Search for the cell housing the specified text and yield its (x, y) center coordinate. 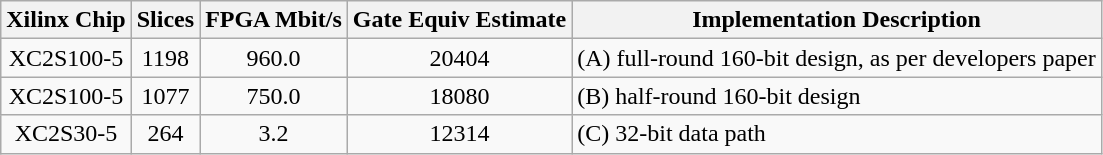
264 (165, 134)
Slices (165, 20)
Gate Equiv Estimate (459, 20)
(C) 32-bit data path (837, 134)
750.0 (274, 96)
Implementation Description (837, 20)
Xilinx Chip (66, 20)
20404 (459, 58)
FPGA Mbit/s (274, 20)
(B) half-round 160-bit design (837, 96)
XC2S30-5 (66, 134)
(A) full-round 160-bit design, as per developers paper (837, 58)
12314 (459, 134)
960.0 (274, 58)
18080 (459, 96)
3.2 (274, 134)
1077 (165, 96)
1198 (165, 58)
